Return the [x, y] coordinate for the center point of the cell that contains the specified text.  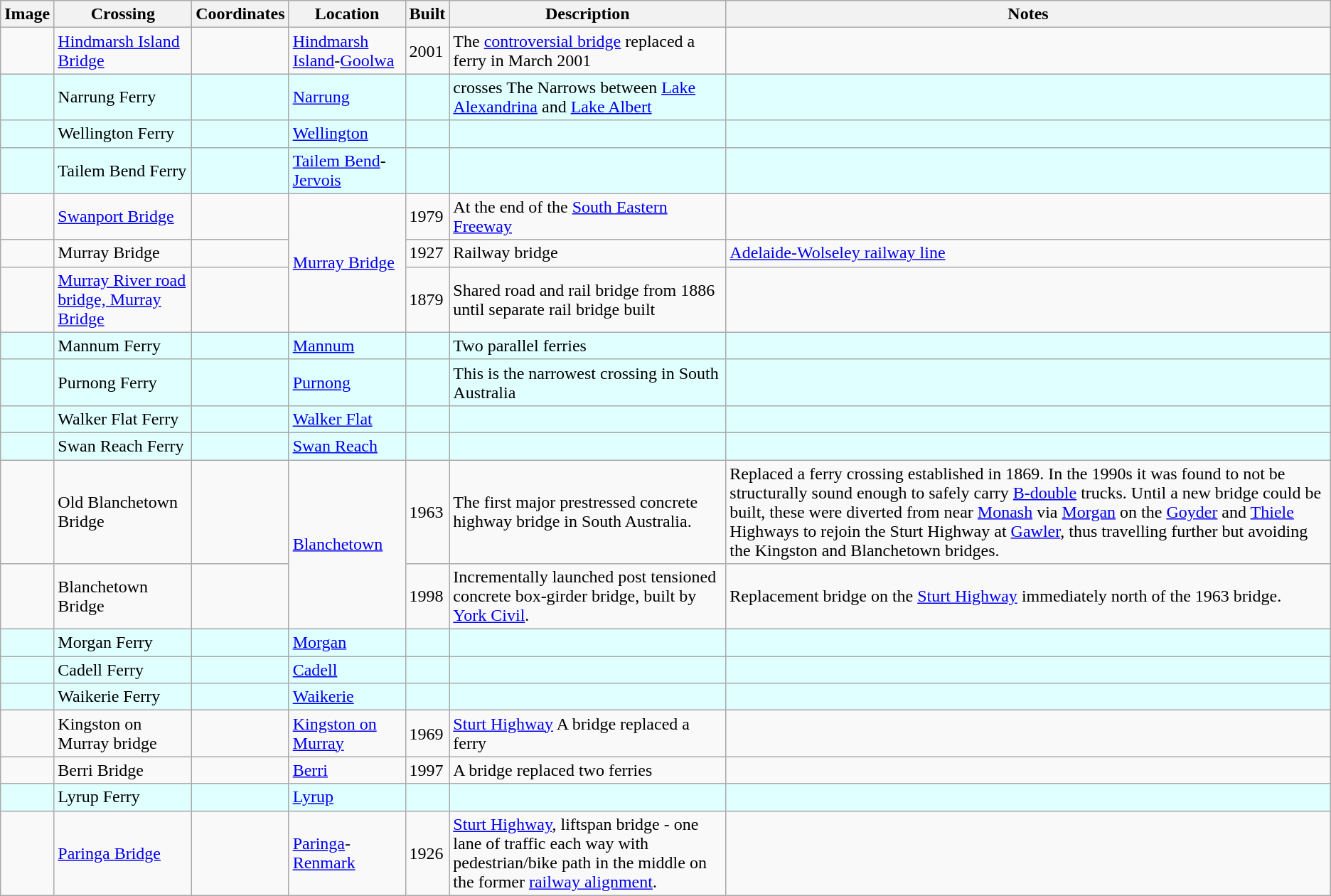
Wellington [347, 134]
Purnong [347, 383]
Swanport Bridge [123, 216]
Walker Flat Ferry [123, 419]
Sturt Highway A bridge replaced a ferry [587, 734]
Tailem Bend Ferry [123, 171]
This is the narrowest crossing in South Australia [587, 383]
Swan Reach [347, 446]
Location [347, 14]
Paringa-Renmark [347, 853]
1879 [427, 299]
Kingston on Murray bridge [123, 734]
Walker Flat [347, 419]
Purnong Ferry [123, 383]
Blanchetown Bridge [123, 597]
Coordinates [240, 14]
1927 [427, 253]
Adelaide-Wolseley railway line [1028, 253]
Shared road and rail bridge from 1886 until separate rail bridge built [587, 299]
Sturt Highway, liftspan bridge - one lane of traffic each way with pedestrian/bike path in the middle on the former railway alignment. [587, 853]
Berri [347, 770]
Railway bridge [587, 253]
Mannum [347, 346]
crosses The Narrows between Lake Alexandrina and Lake Albert [587, 97]
Old Blanchetown Bridge [123, 511]
1969 [427, 734]
1998 [427, 597]
Morgan [347, 643]
The controversial bridge replaced a ferry in March 2001 [587, 51]
Two parallel ferries [587, 346]
Swan Reach Ferry [123, 446]
Incrementally launched post tensioned concrete box-girder bridge, built by York Civil. [587, 597]
Blanchetown [347, 544]
Waikerie Ferry [123, 697]
Tailem Bend-Jervois [347, 171]
Waikerie [347, 697]
1963 [427, 511]
Murray River road bridge, Murray Bridge [123, 299]
Narrung Ferry [123, 97]
Morgan Ferry [123, 643]
Narrung [347, 97]
Mannum Ferry [123, 346]
Wellington Ferry [123, 134]
Cadell [347, 670]
At the end of the South Eastern Freeway [587, 216]
2001 [427, 51]
Crossing [123, 14]
Image [27, 14]
Berri Bridge [123, 770]
Cadell Ferry [123, 670]
Replacement bridge on the Sturt Highway immediately north of the 1963 bridge. [1028, 597]
Hindmarsh Island Bridge [123, 51]
Description [587, 14]
Lyrup [347, 797]
Built [427, 14]
A bridge replaced two ferries [587, 770]
Kingston on Murray [347, 734]
Paringa Bridge [123, 853]
1979 [427, 216]
Hindmarsh Island-Goolwa [347, 51]
1997 [427, 770]
Notes [1028, 14]
1926 [427, 853]
The first major prestressed concrete highway bridge in South Australia. [587, 511]
Lyrup Ferry [123, 797]
